Return the [X, Y] coordinate for the center point of the cell that contains the specified text.  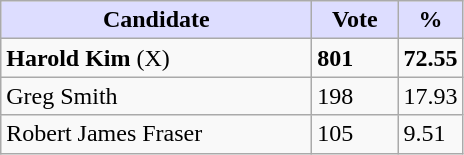
Vote [355, 20]
9.51 [430, 134]
% [430, 20]
198 [355, 96]
Harold Kim (X) [156, 58]
801 [355, 58]
72.55 [430, 58]
Candidate [156, 20]
Greg Smith [156, 96]
Robert James Fraser [156, 134]
105 [355, 134]
17.93 [430, 96]
